Detect which cell encompasses the target text, then output its (x, y) center coordinate. 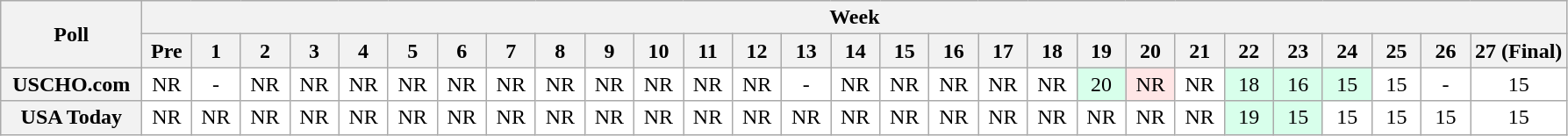
17 (1003, 51)
4 (363, 51)
Pre (167, 51)
27 (Final) (1519, 51)
USA Today (72, 118)
Poll (72, 34)
USCHO.com (72, 84)
9 (609, 51)
2 (265, 51)
24 (1347, 51)
13 (806, 51)
14 (856, 51)
8 (560, 51)
25 (1396, 51)
6 (462, 51)
10 (658, 51)
1 (216, 51)
7 (511, 51)
11 (707, 51)
22 (1249, 51)
26 (1445, 51)
12 (757, 51)
3 (314, 51)
5 (412, 51)
23 (1298, 51)
Week (855, 18)
21 (1199, 51)
